Output the [x, y] coordinate of the center of the cell containing the given text.  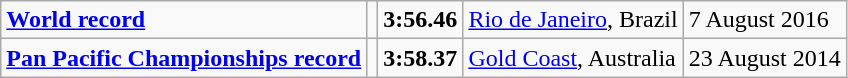
23 August 2014 [764, 58]
Rio de Janeiro, Brazil [573, 20]
3:58.37 [420, 58]
7 August 2016 [764, 20]
3:56.46 [420, 20]
Pan Pacific Championships record [184, 58]
Gold Coast, Australia [573, 58]
World record [184, 20]
